Locate the cell with the specified text and output its (X, Y) center coordinate. 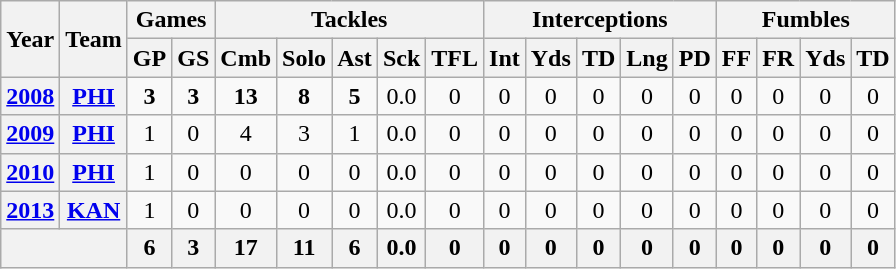
Lng (647, 58)
GP (149, 58)
Cmb (246, 58)
Fumbles (806, 20)
13 (246, 96)
2013 (30, 210)
17 (246, 248)
2009 (30, 134)
Solo (304, 58)
Year (30, 39)
FR (778, 58)
11 (304, 248)
Team (94, 39)
TFL (455, 58)
Int (505, 58)
8 (304, 96)
KAN (94, 210)
4 (246, 134)
Sck (401, 58)
Ast (355, 58)
2008 (30, 96)
Tackles (350, 20)
FF (736, 58)
GS (194, 58)
2010 (30, 172)
PD (694, 58)
5 (355, 96)
Games (170, 20)
Interceptions (600, 20)
